Search for the cell housing the specified text and yield its (X, Y) center coordinate. 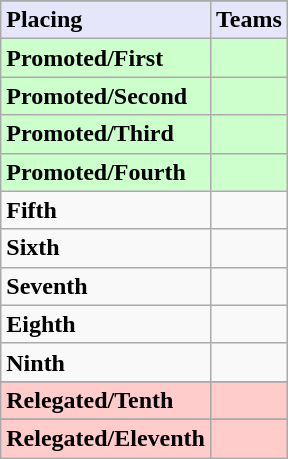
Teams (248, 20)
Relegated/Eleventh (106, 438)
Fifth (106, 210)
Eighth (106, 324)
Relegated/Tenth (106, 400)
Promoted/Fourth (106, 172)
Ninth (106, 362)
Promoted/Third (106, 134)
Seventh (106, 286)
Placing (106, 20)
Promoted/First (106, 58)
Sixth (106, 248)
Promoted/Second (106, 96)
